Identify which cell holds the provided text, then report its (x, y) central coordinate. 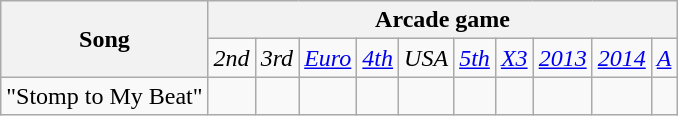
3rd (277, 58)
5th (475, 58)
Song (104, 39)
4th (378, 58)
X3 (514, 58)
2014 (622, 58)
Euro (328, 58)
A (664, 58)
USA (426, 58)
Arcade game (442, 20)
2nd (232, 58)
2013 (562, 58)
"Stomp to My Beat" (104, 96)
